Locate the cell with the specified text and output its (x, y) center coordinate. 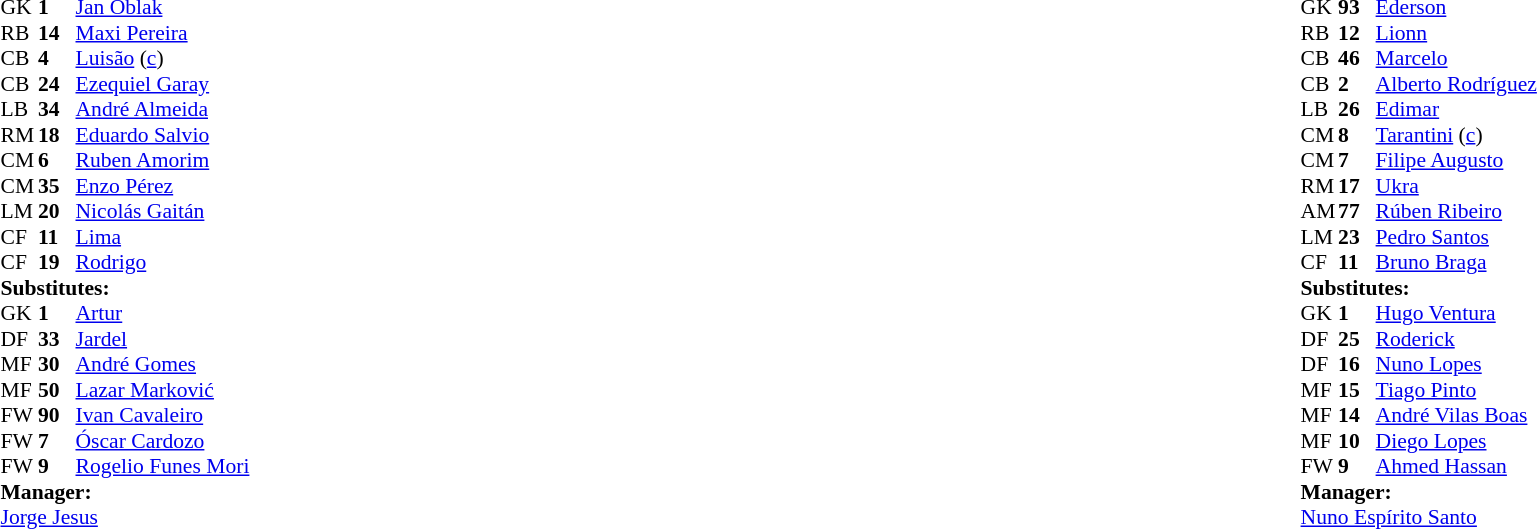
Artur (163, 313)
Alberto Rodríguez (1456, 84)
17 (1357, 186)
Rúben Ribeiro (1456, 211)
Rodrigo (163, 263)
Roderick (1456, 339)
50 (57, 390)
20 (57, 211)
23 (1357, 237)
15 (1357, 390)
Rogelio Funes Mori (163, 467)
35 (57, 186)
30 (57, 365)
Hugo Ventura (1456, 313)
Enzo Pérez (163, 186)
77 (1357, 211)
Pedro Santos (1456, 237)
Lazar Marković (163, 390)
Eduardo Salvio (163, 135)
18 (57, 135)
16 (1357, 365)
Ruben Amorim (163, 161)
Ivan Cavaleiro (163, 415)
6 (57, 161)
19 (57, 263)
Marcelo (1456, 59)
8 (1357, 135)
33 (57, 339)
Nicolás Gaitán (163, 211)
Bruno Braga (1456, 263)
André Gomes (163, 365)
Nuno Lopes (1456, 365)
90 (57, 415)
Diego Lopes (1456, 441)
Lima (163, 237)
24 (57, 84)
4 (57, 59)
34 (57, 109)
Ukra (1456, 186)
Edimar (1456, 109)
Lionn (1456, 33)
Ahmed Hassan (1456, 467)
André Vilas Boas (1456, 415)
Tiago Pinto (1456, 390)
26 (1357, 109)
Filipe Augusto (1456, 161)
Maxi Pereira (163, 33)
Jardel (163, 339)
Óscar Cardozo (163, 441)
46 (1357, 59)
12 (1357, 33)
2 (1357, 84)
AM (1320, 211)
Luisão (c) (163, 59)
Tarantini (c) (1456, 135)
25 (1357, 339)
André Almeida (163, 109)
10 (1357, 441)
Ezequiel Garay (163, 84)
